Search for the cell housing the specified text and yield its (x, y) center coordinate. 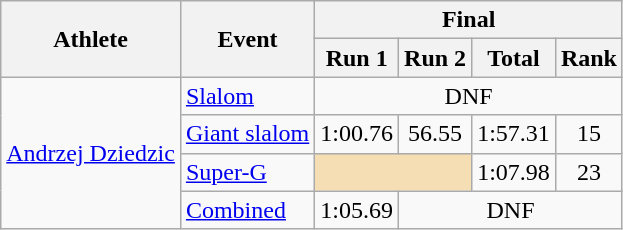
1:07.98 (514, 172)
Total (514, 58)
Final (469, 20)
Run 2 (436, 58)
23 (588, 172)
1:05.69 (357, 210)
15 (588, 134)
Event (247, 39)
Giant slalom (247, 134)
1:00.76 (357, 134)
1:57.31 (514, 134)
Combined (247, 210)
Andrzej Dziedzic (91, 153)
Super-G (247, 172)
Athlete (91, 39)
Slalom (247, 96)
Run 1 (357, 58)
56.55 (436, 134)
Rank (588, 58)
